Output the [X, Y] coordinate of the center of the cell containing the given text.  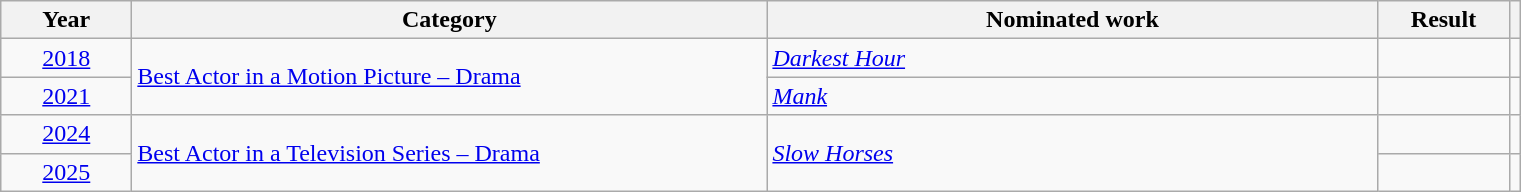
Nominated work [1072, 20]
Category [450, 20]
2021 [66, 96]
2025 [66, 172]
Mank [1072, 96]
Darkest Hour [1072, 58]
2024 [66, 134]
2018 [66, 58]
Slow Horses [1072, 153]
Result [1444, 20]
Year [66, 20]
Best Actor in a Television Series – Drama [450, 153]
Best Actor in a Motion Picture – Drama [450, 77]
